Pinpoint the cell where the given text exists, returning its (X, Y) midpoint coordinate. 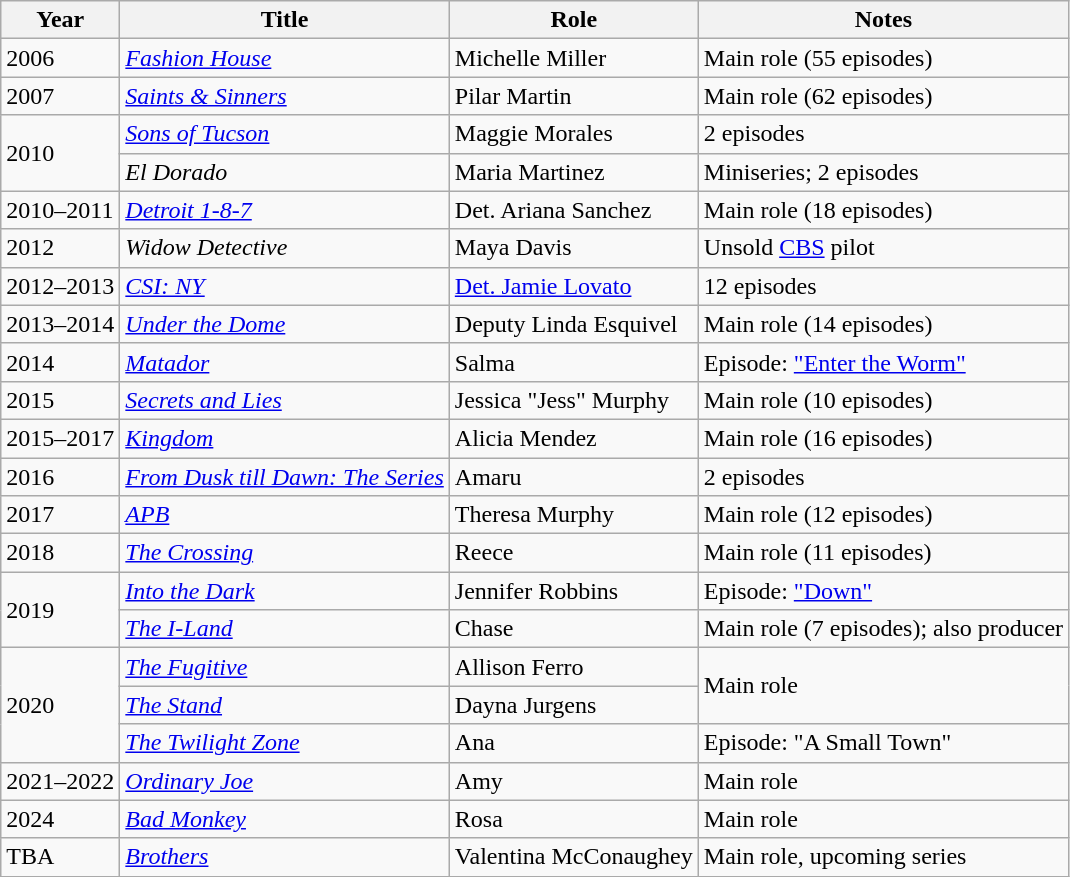
Dayna Jurgens (574, 705)
2024 (60, 819)
Widow Detective (284, 248)
Secrets and Lies (284, 400)
Chase (574, 629)
2020 (60, 705)
Jennifer Robbins (574, 591)
2013–2014 (60, 324)
2010 (60, 153)
The Fugitive (284, 667)
Ordinary Joe (284, 781)
CSI: NY (284, 286)
Main role (16 episodes) (883, 438)
Saints & Sinners (284, 96)
Pilar Martin (574, 96)
Reece (574, 553)
Jessica "Jess" Murphy (574, 400)
Under the Dome (284, 324)
2015 (60, 400)
Maggie Morales (574, 134)
2014 (60, 362)
Maria Martinez (574, 172)
Main role (14 episodes) (883, 324)
From Dusk till Dawn: The Series (284, 477)
Unsold CBS pilot (883, 248)
The I-Land (284, 629)
2015–2017 (60, 438)
Matador (284, 362)
Deputy Linda Esquivel (574, 324)
Main role (18 episodes) (883, 210)
2021–2022 (60, 781)
2019 (60, 610)
Brothers (284, 857)
Sons of Tucson (284, 134)
Episode: "Enter the Worm" (883, 362)
Year (60, 20)
Episode: "A Small Town" (883, 743)
Amaru (574, 477)
2018 (60, 553)
Maya Davis (574, 248)
2016 (60, 477)
Salma (574, 362)
Main role (62 episodes) (883, 96)
Kingdom (284, 438)
Valentina McConaughey (574, 857)
APB (284, 515)
2010–2011 (60, 210)
2007 (60, 96)
2006 (60, 58)
Alicia Mendez (574, 438)
Main role, upcoming series (883, 857)
Ana (574, 743)
Title (284, 20)
2017 (60, 515)
12 episodes (883, 286)
Allison Ferro (574, 667)
Notes (883, 20)
Theresa Murphy (574, 515)
Amy (574, 781)
Detroit 1-8-7 (284, 210)
Main role (12 episodes) (883, 515)
The Stand (284, 705)
Main role (7 episodes); also producer (883, 629)
Det. Jamie Lovato (574, 286)
Role (574, 20)
Main role (11 episodes) (883, 553)
The Crossing (284, 553)
Miniseries; 2 episodes (883, 172)
Episode: "Down" (883, 591)
Into the Dark (284, 591)
Michelle Miller (574, 58)
TBA (60, 857)
Bad Monkey (284, 819)
2012–2013 (60, 286)
Fashion House (284, 58)
2012 (60, 248)
The Twilight Zone (284, 743)
Det. Ariana Sanchez (574, 210)
Main role (55 episodes) (883, 58)
Rosa (574, 819)
Main role (10 episodes) (883, 400)
El Dorado (284, 172)
